Search for the cell housing the specified text and yield its [X, Y] center coordinate. 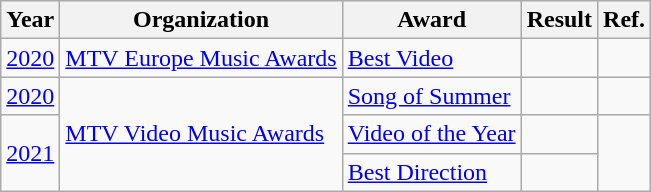
MTV Europe Music Awards [201, 58]
Award [432, 20]
Result [559, 20]
Best Video [432, 58]
Ref. [624, 20]
Year [30, 20]
2021 [30, 153]
Organization [201, 20]
Best Direction [432, 172]
MTV Video Music Awards [201, 134]
Video of the Year [432, 134]
Song of Summer [432, 96]
